From the cell containing the given text, extract its center point as [X, Y] coordinate. 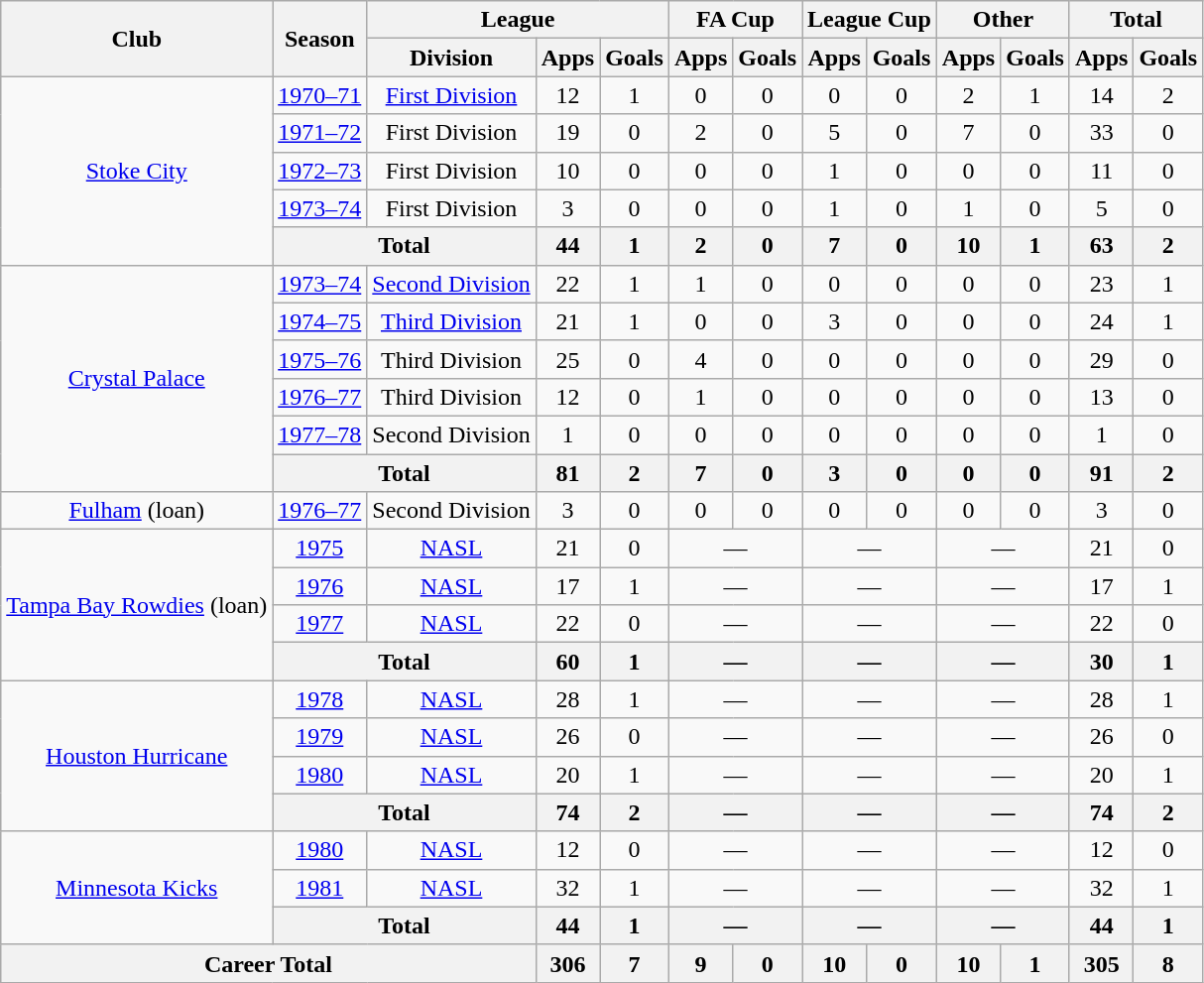
30 [1101, 662]
League [518, 20]
Fulham (loan) [137, 511]
Houston Hurricane [137, 756]
1974–75 [319, 321]
Club [137, 39]
19 [567, 133]
Other [1003, 20]
1970–71 [319, 95]
33 [1101, 133]
29 [1101, 359]
Stoke City [137, 171]
1975 [319, 549]
1977–78 [319, 434]
1975–76 [319, 359]
4 [700, 359]
1971–72 [319, 133]
Minnesota Kicks [137, 888]
Tampa Bay Rowdies (loan) [137, 605]
13 [1101, 397]
League Cup [870, 20]
305 [1101, 963]
60 [567, 662]
1972–73 [319, 171]
11 [1101, 171]
23 [1101, 284]
14 [1101, 95]
25 [567, 359]
FA Cup [735, 20]
Season [319, 39]
Career Total [268, 963]
24 [1101, 321]
1981 [319, 888]
8 [1168, 963]
9 [700, 963]
306 [567, 963]
81 [567, 473]
Crystal Palace [137, 378]
91 [1101, 473]
1976 [319, 586]
1977 [319, 624]
Division [451, 58]
1978 [319, 699]
1979 [319, 737]
63 [1101, 246]
